Return (X, Y) of the center of cell containing provided text 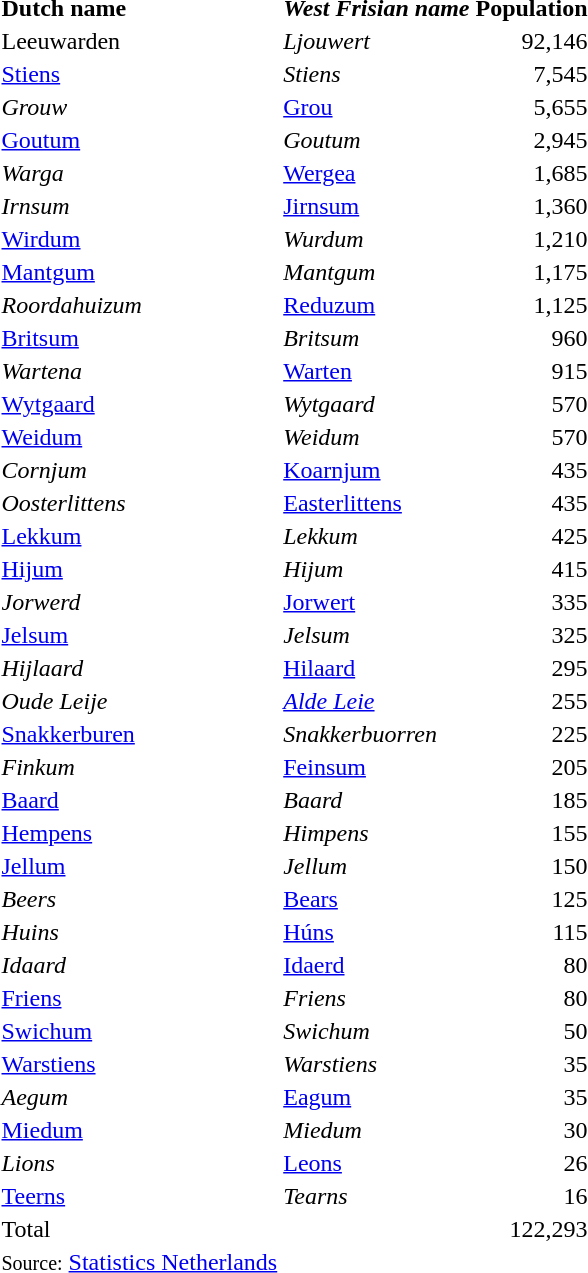
Oude Leije (140, 701)
Oosterlittens (140, 503)
Idaard (140, 965)
Wirdum (140, 239)
Huins (140, 932)
Roordahuizum (140, 305)
Ljouwert (376, 41)
Jorwert (376, 602)
Beers (140, 899)
Easterlittens (376, 503)
Snakkerbuorren (376, 734)
Hilaard (376, 668)
Aegum (140, 1097)
Idaerd (376, 965)
Grouw (140, 107)
Hijlaard (140, 668)
Snakkerburen (140, 734)
Hempens (140, 833)
Eagum (376, 1097)
Leons (376, 1163)
Teerns (140, 1196)
Wergea (376, 173)
Tearns (376, 1196)
Jorwerd (140, 602)
Wartena (140, 371)
Irnsum (140, 206)
Alde Leie (376, 701)
Húns (376, 932)
Wurdum (376, 239)
Koarnjum (376, 470)
Warga (140, 173)
Bears (376, 899)
Jirnsum (376, 206)
Leeuwarden (140, 41)
Grou (376, 107)
Lions (140, 1163)
Himpens (376, 833)
Warten (376, 371)
Reduzum (376, 305)
Total (140, 1229)
Feinsum (376, 767)
Cornjum (140, 470)
Finkum (140, 767)
